Pinpoint the cell where the given text exists, returning its (X, Y) midpoint coordinate. 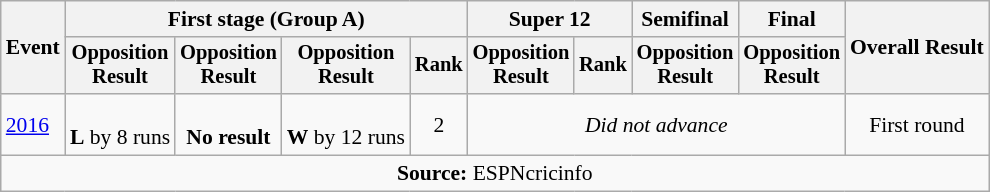
Source: ESPNcricinfo (495, 174)
W by 12 runs (346, 124)
2016 (33, 124)
No result (228, 124)
First stage (Group A) (266, 19)
Event (33, 48)
Did not advance (656, 124)
L by 8 runs (120, 124)
Super 12 (550, 19)
Final (792, 19)
First round (917, 124)
2 (439, 124)
Semifinal (686, 19)
Overall Result (917, 48)
